Find where the given text appears and provide that cell's center as (x, y) coordinate. 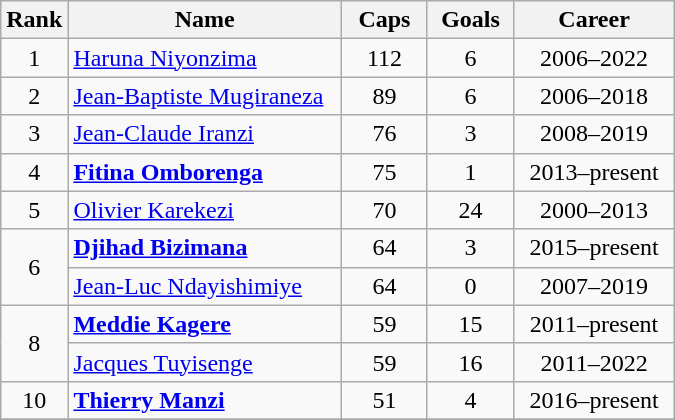
Name (205, 20)
5 (34, 210)
2015–present (594, 248)
2013–present (594, 172)
Caps (384, 20)
0 (470, 286)
89 (384, 96)
10 (34, 400)
51 (384, 400)
2006–2022 (594, 58)
Jean-Claude Iranzi (205, 134)
112 (384, 58)
16 (470, 362)
Rank (34, 20)
Djihad Bizimana (205, 248)
Career (594, 20)
Jean-Baptiste Mugiraneza (205, 96)
Meddie Kagere (205, 324)
2 (34, 96)
75 (384, 172)
24 (470, 210)
8 (34, 343)
2011–present (594, 324)
Jacques Tuyisenge (205, 362)
Fitina Omborenga (205, 172)
15 (470, 324)
Goals (470, 20)
2000–2013 (594, 210)
Thierry Manzi (205, 400)
2008–2019 (594, 134)
Olivier Karekezi (205, 210)
2007–2019 (594, 286)
2006–2018 (594, 96)
Jean-Luc Ndayishimiye (205, 286)
2011–2022 (594, 362)
Haruna Niyonzima (205, 58)
2016–present (594, 400)
76 (384, 134)
70 (384, 210)
